Find where the given text appears and provide that cell's center as [x, y] coordinate. 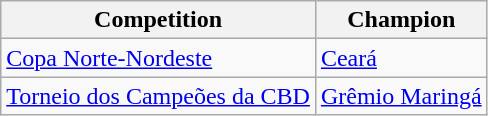
Copa Norte-Nordeste [158, 58]
Champion [401, 20]
Competition [158, 20]
Grêmio Maringá [401, 96]
Ceará [401, 58]
Torneio dos Campeões da CBD [158, 96]
